Find where the given text appears and provide that cell's center as (X, Y) coordinate. 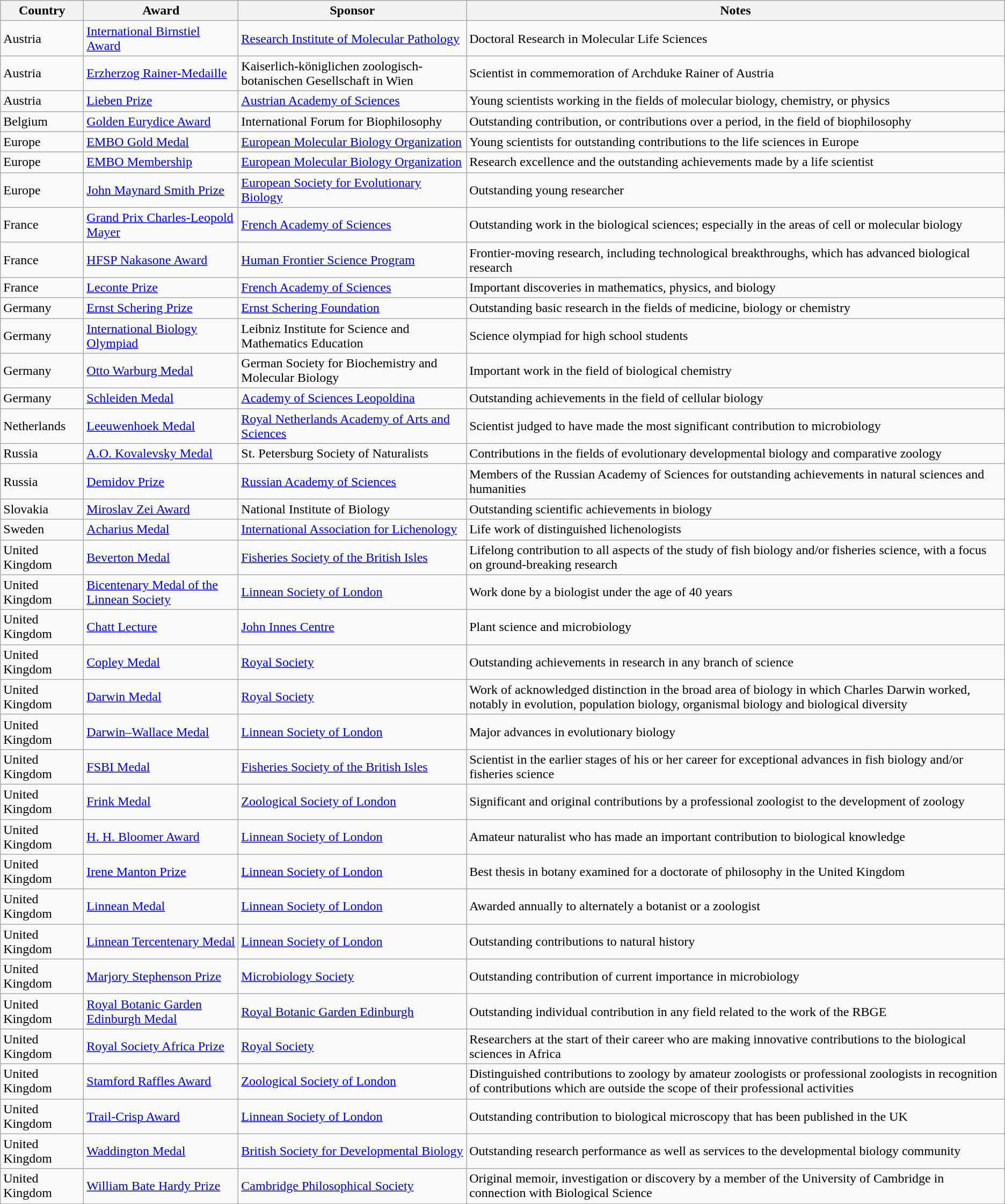
Contributions in the fields of evolutionary developmental biology and comparative zoology (735, 454)
Outstanding individual contribution in any field related to the work of the RBGE (735, 1012)
Irene Manton Prize (161, 872)
Chatt Lecture (161, 627)
Research excellence and the outstanding achievements made by a life scientist (735, 162)
A.O. Kovalevsky Medal (161, 454)
European Society for Evolutionary Biology (352, 190)
Outstanding scientific achievements in biology (735, 509)
Major advances in evolutionary biology (735, 731)
Outstanding contribution, or contributions over a period, in the field of biophilosophy (735, 121)
Awarded annually to alternately a botanist or a zoologist (735, 906)
Amateur naturalist who has made an important contribution to biological knowledge (735, 837)
Demidov Prize (161, 481)
Members of the Russian Academy of Sciences for outstanding achievements in natural sciences and humanities (735, 481)
Austrian Academy of Sciences (352, 101)
Ernst Schering Foundation (352, 308)
Acharius Medal (161, 530)
FSBI Medal (161, 767)
Outstanding achievements in the field of cellular biology (735, 398)
Grand Prix Charles-Leopold Mayer (161, 224)
Copley Medal (161, 662)
Scientist judged to have made the most significant contribution to microbiology (735, 426)
Research Institute of Molecular Pathology (352, 39)
Country (42, 11)
Lieben Prize (161, 101)
John Maynard Smith Prize (161, 190)
Best thesis in botany examined for a doctorate of philosophy in the United Kingdom (735, 872)
Scientist in the earlier stages of his or her career for exceptional advances in fish biology and/or fisheries science (735, 767)
Important discoveries in mathematics, physics, and biology (735, 287)
Royal Botanic Garden Edinburgh (352, 1012)
Marjory Stephenson Prize (161, 976)
Outstanding basic research in the fields of medicine, biology or chemistry (735, 308)
John Innes Centre (352, 627)
Scientist in commemoration of Archduke Rainer of Austria (735, 73)
Lifelong contribution to all aspects of the study of fish biology and/or fisheries science, with a focus on ground-breaking research (735, 557)
Significant and original contributions by a professional zoologist to the development of zoology (735, 801)
Otto Warburg Medal (161, 371)
William Bate Hardy Prize (161, 1186)
British Society for Developmental Biology (352, 1151)
Original memoir, investigation or discovery by a member of the University of Cambridge in connection with Biological Science (735, 1186)
EMBO Membership (161, 162)
Darwin–Wallace Medal (161, 731)
Important work in the field of biological chemistry (735, 371)
Linnean Medal (161, 906)
Outstanding contribution of current importance in microbiology (735, 976)
Golden Eurydice Award (161, 121)
Young scientists for outstanding contributions to the life sciences in Europe (735, 142)
Notes (735, 11)
Outstanding young researcher (735, 190)
Miroslav Zei Award (161, 509)
Schleiden Medal (161, 398)
Beverton Medal (161, 557)
Outstanding research performance as well as services to the developmental biology community (735, 1151)
Stamford Raffles Award (161, 1082)
Darwin Medal (161, 697)
Royal Botanic Garden Edinburgh Medal (161, 1012)
Trail-Crisp Award (161, 1116)
Ernst Schering Prize (161, 308)
Erzherzog Rainer-Medaille (161, 73)
Royal Society Africa Prize (161, 1046)
Bicentenary Medal of the Linnean Society (161, 592)
Frink Medal (161, 801)
International Birnstiel Award (161, 39)
Academy of Sciences Leopoldina (352, 398)
Young scientists working in the fields of molecular biology, chemistry, or physics (735, 101)
Doctoral Research in Molecular Life Sciences (735, 39)
Royal Netherlands Academy of Arts and Sciences (352, 426)
Life work of distinguished lichenologists (735, 530)
Microbiology Society (352, 976)
Outstanding contribution to biological microscopy that has been published in the UK (735, 1116)
Cambridge Philosophical Society (352, 1186)
St. Petersburg Society of Naturalists (352, 454)
Leibniz Institute for Science and Mathematics Education (352, 335)
Human Frontier Science Program (352, 260)
Netherlands (42, 426)
Outstanding work in the biological sciences; especially in the areas of cell or molecular biology (735, 224)
Award (161, 11)
Leconte Prize (161, 287)
Outstanding contributions to natural history (735, 942)
Slovakia (42, 509)
Leeuwenhoek Medal (161, 426)
Belgium (42, 121)
National Institute of Biology (352, 509)
International Forum for Biophilosophy (352, 121)
International Biology Olympiad (161, 335)
Outstanding achievements in research in any branch of science (735, 662)
EMBO Gold Medal (161, 142)
H. H. Bloomer Award (161, 837)
Science olympiad for high school students (735, 335)
German Society for Biochemistry and Molecular Biology (352, 371)
HFSP Nakasone Award (161, 260)
Waddington Medal (161, 1151)
Sweden (42, 530)
Frontier-moving research, including technological breakthroughs, which has advanced biological research (735, 260)
Researchers at the start of their career who are making innovative contributions to the biological sciences in Africa (735, 1046)
Work done by a biologist under the age of 40 years (735, 592)
International Association for Lichenology (352, 530)
Russian Academy of Sciences (352, 481)
Linnean Tercentenary Medal (161, 942)
Kaiserlich-königlichen zoologisch-botanischen Gesellschaft in Wien (352, 73)
Sponsor (352, 11)
Plant science and microbiology (735, 627)
